Search for the cell housing the specified text and yield its (x, y) center coordinate. 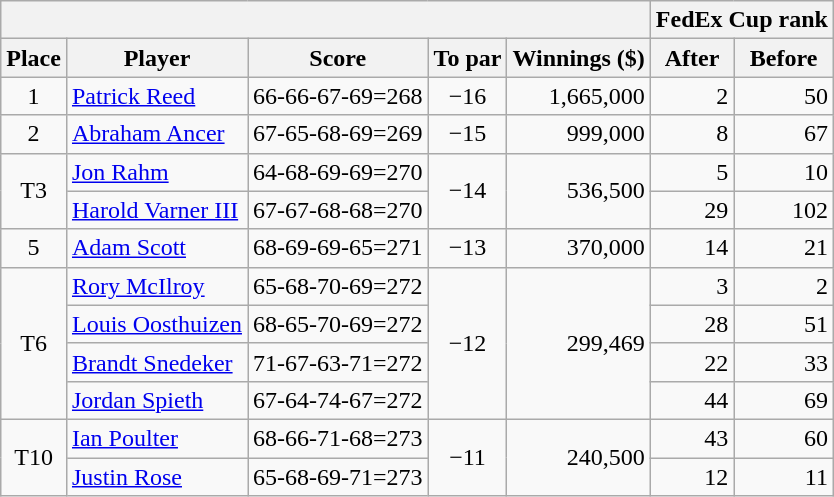
−16 (468, 96)
102 (784, 210)
Rory McIlroy (156, 286)
Jordan Spieth (156, 400)
33 (784, 362)
67-67-68-68=270 (338, 210)
Before (784, 58)
T10 (34, 457)
−14 (468, 191)
67-64-74-67=272 (338, 400)
22 (692, 362)
Jon Rahm (156, 172)
T3 (34, 191)
1,665,000 (578, 96)
69 (784, 400)
65-68-70-69=272 (338, 286)
370,000 (578, 248)
Abraham Ancer (156, 134)
66-66-67-69=268 (338, 96)
Brandt Snedeker (156, 362)
−11 (468, 457)
FedEx Cup rank (742, 20)
−13 (468, 248)
3 (692, 286)
Score (338, 58)
44 (692, 400)
299,469 (578, 343)
T6 (34, 343)
1 (34, 96)
11 (784, 477)
Patrick Reed (156, 96)
Adam Scott (156, 248)
51 (784, 324)
999,000 (578, 134)
67-65-68-69=269 (338, 134)
Winnings ($) (578, 58)
67 (784, 134)
68-66-71-68=273 (338, 438)
Ian Poulter (156, 438)
Place (34, 58)
8 (692, 134)
65-68-69-71=273 (338, 477)
71-67-63-71=272 (338, 362)
To par (468, 58)
29 (692, 210)
After (692, 58)
28 (692, 324)
Player (156, 58)
240,500 (578, 457)
−15 (468, 134)
21 (784, 248)
50 (784, 96)
68-69-69-65=271 (338, 248)
10 (784, 172)
43 (692, 438)
12 (692, 477)
−12 (468, 343)
68-65-70-69=272 (338, 324)
Louis Oosthuizen (156, 324)
14 (692, 248)
536,500 (578, 191)
Harold Varner III (156, 210)
64-68-69-69=270 (338, 172)
Justin Rose (156, 477)
60 (784, 438)
